Provide the [X, Y] coordinate of the cell's center where the given text is located.  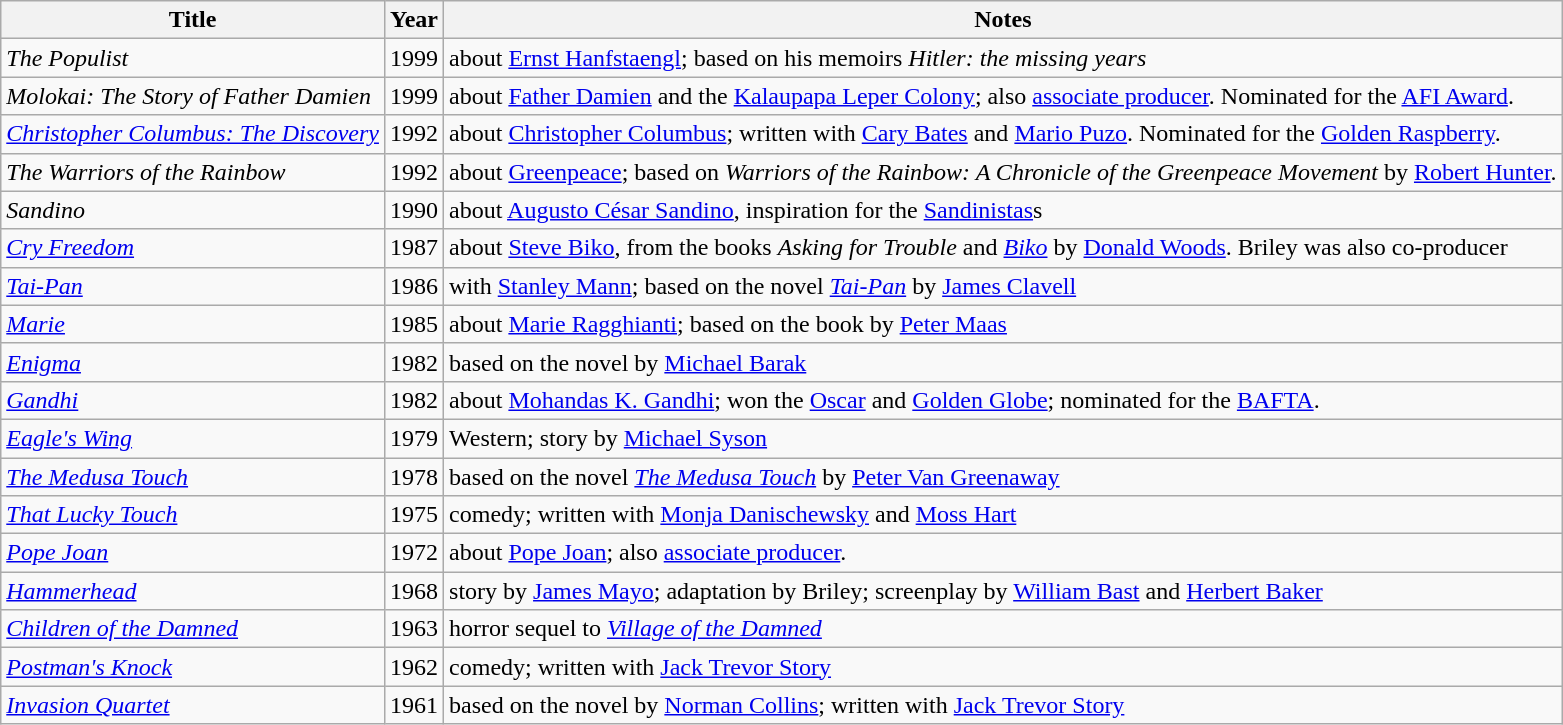
Year [414, 20]
comedy; written with Jack Trevor Story [1004, 667]
Hammerhead [193, 591]
The Warriors of the Rainbow [193, 172]
Sandino [193, 210]
1986 [414, 286]
Christopher Columbus: The Discovery [193, 134]
Tai-Pan [193, 286]
1987 [414, 248]
Postman's Knock [193, 667]
1978 [414, 477]
about Marie Ragghianti; based on the book by Peter Maas [1004, 324]
about Christopher Columbus; written with Cary Bates and Mario Puzo. Nominated for the Golden Raspberry. [1004, 134]
1990 [414, 210]
story by James Mayo; adaptation by Briley; screenplay by William Bast and Herbert Baker [1004, 591]
Title [193, 20]
1968 [414, 591]
The Populist [193, 58]
based on the novel by Michael Barak [1004, 362]
about Mohandas K. Gandhi; won the Oscar and Golden Globe; nominated for the BAFTA. [1004, 400]
Pope Joan [193, 553]
Molokai: The Story of Father Damien [193, 96]
1961 [414, 705]
1972 [414, 553]
1985 [414, 324]
1962 [414, 667]
Eagle's Wing [193, 438]
with Stanley Mann; based on the novel Tai-Pan by James Clavell [1004, 286]
horror sequel to Village of the Damned [1004, 629]
based on the novel The Medusa Touch by Peter Van Greenaway [1004, 477]
comedy; written with Monja Danischewsky and Moss Hart [1004, 515]
1975 [414, 515]
about Ernst Hanfstaengl; based on his memoirs Hitler: the missing years [1004, 58]
Invasion Quartet [193, 705]
That Lucky Touch [193, 515]
about Father Damien and the Kalaupapa Leper Colony; also associate producer. Nominated for the AFI Award. [1004, 96]
Cry Freedom [193, 248]
about Steve Biko, from the books Asking for Trouble and Biko by Donald Woods. Briley was also co-producer [1004, 248]
Children of the Damned [193, 629]
about Greenpeace; based on Warriors of the Rainbow: A Chronicle of the Greenpeace Movement by Robert Hunter. [1004, 172]
1963 [414, 629]
about Augusto César Sandino, inspiration for the Sandinistass [1004, 210]
Marie [193, 324]
Enigma [193, 362]
The Medusa Touch [193, 477]
based on the novel by Norman Collins; written with Jack Trevor Story [1004, 705]
Gandhi [193, 400]
1979 [414, 438]
Western; story by Michael Syson [1004, 438]
about Pope Joan; also associate producer. [1004, 553]
Notes [1004, 20]
